For the text-containing cell, return its midpoint in (X, Y) coordinate format. 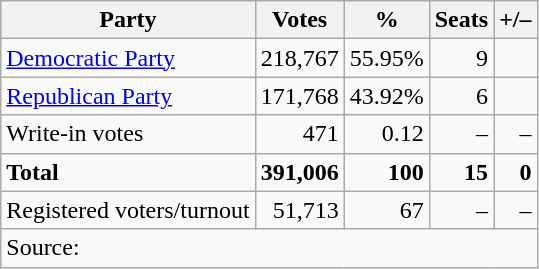
Source: (269, 248)
471 (300, 134)
+/– (516, 20)
Registered voters/turnout (128, 210)
Democratic Party (128, 58)
Votes (300, 20)
Seats (461, 20)
Write-in votes (128, 134)
67 (386, 210)
0 (516, 172)
% (386, 20)
51,713 (300, 210)
15 (461, 172)
100 (386, 172)
Republican Party (128, 96)
55.95% (386, 58)
6 (461, 96)
Total (128, 172)
Party (128, 20)
171,768 (300, 96)
218,767 (300, 58)
43.92% (386, 96)
391,006 (300, 172)
0.12 (386, 134)
9 (461, 58)
